Return [X, Y] of the center of cell containing provided text 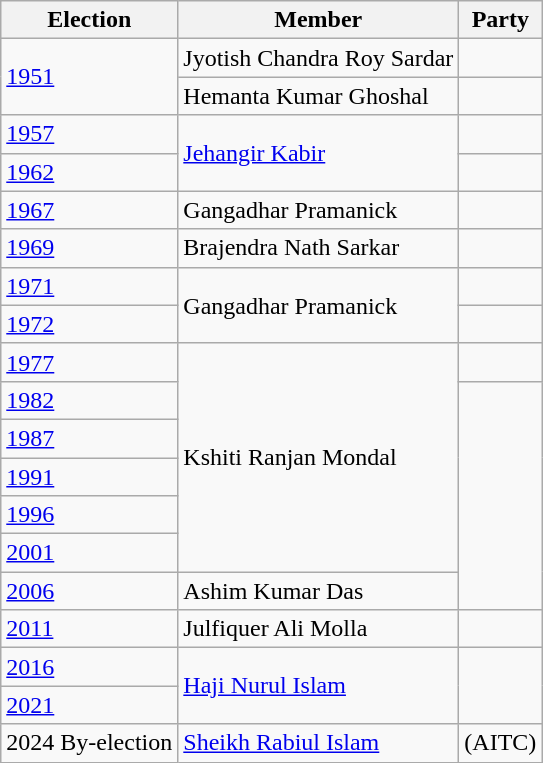
1951 [90, 77]
1957 [90, 134]
1962 [90, 172]
(AITC) [500, 743]
Julfiquer Ali Molla [318, 629]
2001 [90, 553]
Hemanta Kumar Ghoshal [318, 96]
Election [90, 20]
2006 [90, 591]
Sheikh Rabiul Islam [318, 743]
Ashim Kumar Das [318, 591]
2011 [90, 629]
1977 [90, 362]
Jehangir Kabir [318, 153]
Haji Nurul Islam [318, 686]
1972 [90, 324]
1969 [90, 248]
1987 [90, 438]
1996 [90, 515]
Kshiti Ranjan Mondal [318, 457]
Brajendra Nath Sarkar [318, 248]
2021 [90, 705]
1991 [90, 477]
2016 [90, 667]
1982 [90, 400]
1967 [90, 210]
Party [500, 20]
Jyotish Chandra Roy Sardar [318, 58]
2024 By-election [90, 743]
1971 [90, 286]
Member [318, 20]
